For the text-containing cell, return its midpoint in [x, y] coordinate format. 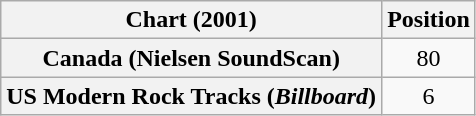
Canada (Nielsen SoundScan) [192, 58]
US Modern Rock Tracks (Billboard) [192, 96]
Position [429, 20]
6 [429, 96]
80 [429, 58]
Chart (2001) [192, 20]
